Extract the [X, Y] coordinate from the center of the cell holding the provided text.  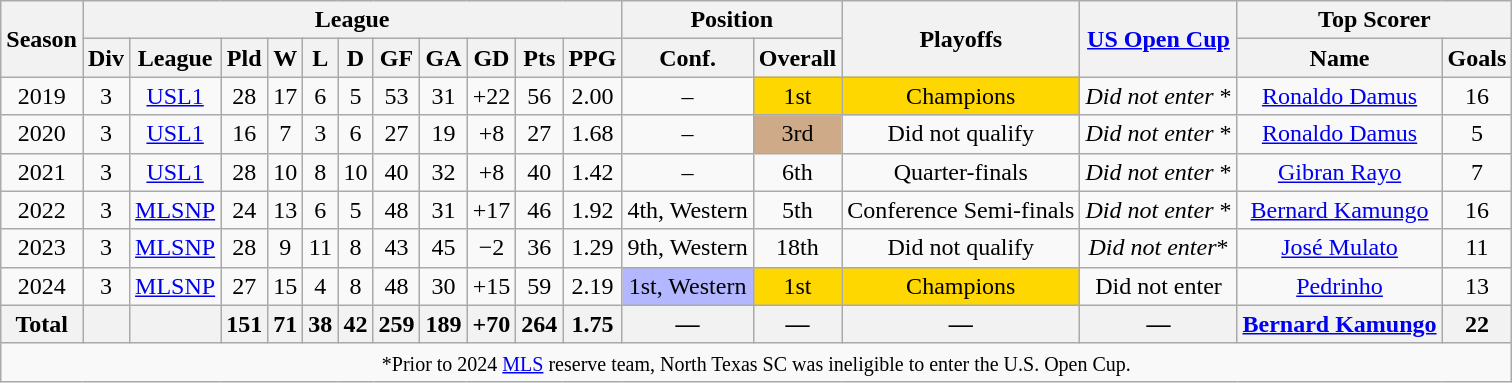
L [320, 58]
Playoffs [961, 39]
Season [42, 39]
Goals [1477, 58]
+22 [492, 96]
Name [1340, 58]
53 [396, 96]
Pts [540, 58]
259 [396, 324]
2.00 [592, 96]
2022 [42, 210]
189 [444, 324]
2.19 [592, 286]
Div [106, 58]
*Prior to 2024 MLS reserve team, North Texas SC was ineligible to enter the U.S. Open Cup. [756, 362]
+70 [492, 324]
Pedrinho [1340, 286]
GF [396, 58]
Top Scorer [1374, 20]
W [286, 58]
1.92 [592, 210]
+17 [492, 210]
GD [492, 58]
US Open Cup [1158, 39]
4th, Western [688, 210]
José Mulato [1340, 248]
2020 [42, 134]
45 [444, 248]
Position [732, 20]
3rd [797, 134]
+15 [492, 286]
1.68 [592, 134]
18th [797, 248]
17 [286, 96]
19 [444, 134]
15 [286, 286]
4 [320, 286]
59 [540, 286]
Total [42, 324]
Conf. [688, 58]
6th [797, 172]
1st, Western [688, 286]
1.75 [592, 324]
1.42 [592, 172]
36 [540, 248]
Pld [244, 58]
46 [540, 210]
Quarter-finals [961, 172]
2024 [42, 286]
Overall [797, 58]
42 [356, 324]
2021 [42, 172]
Gibran Rayo [1340, 172]
−2 [492, 248]
264 [540, 324]
151 [244, 324]
Did not enter [1158, 286]
71 [286, 324]
GA [444, 58]
PPG [592, 58]
2019 [42, 96]
56 [540, 96]
9 [286, 248]
38 [320, 324]
2023 [42, 248]
22 [1477, 324]
32 [444, 172]
Did not enter* [1158, 248]
9th, Western [688, 248]
24 [244, 210]
D [356, 58]
5th [797, 210]
43 [396, 248]
Conference Semi-finals [961, 210]
1.29 [592, 248]
30 [444, 286]
